Search for the cell housing the specified text and yield its (X, Y) center coordinate. 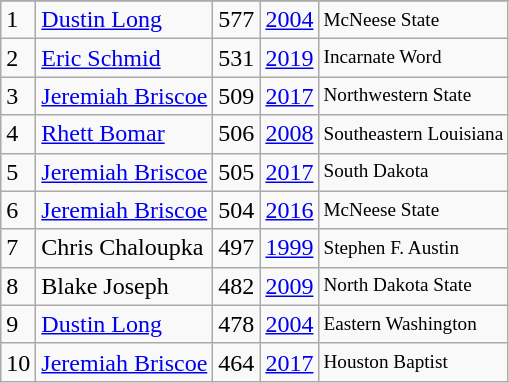
9 (18, 324)
2 (18, 58)
Blake Joseph (124, 286)
Rhett Bomar (124, 134)
10 (18, 362)
Incarnate Word (414, 58)
4 (18, 134)
1 (18, 20)
8 (18, 286)
Chris Chaloupka (124, 248)
North Dakota State (414, 286)
531 (236, 58)
2009 (290, 286)
South Dakota (414, 172)
506 (236, 134)
Northwestern State (414, 96)
497 (236, 248)
577 (236, 20)
478 (236, 324)
464 (236, 362)
6 (18, 210)
505 (236, 172)
7 (18, 248)
Houston Baptist (414, 362)
Stephen F. Austin (414, 248)
482 (236, 286)
3 (18, 96)
509 (236, 96)
2019 (290, 58)
Eastern Washington (414, 324)
Southeastern Louisiana (414, 134)
2016 (290, 210)
5 (18, 172)
2008 (290, 134)
Eric Schmid (124, 58)
1999 (290, 248)
504 (236, 210)
